For the text-containing cell, return its midpoint in (X, Y) coordinate format. 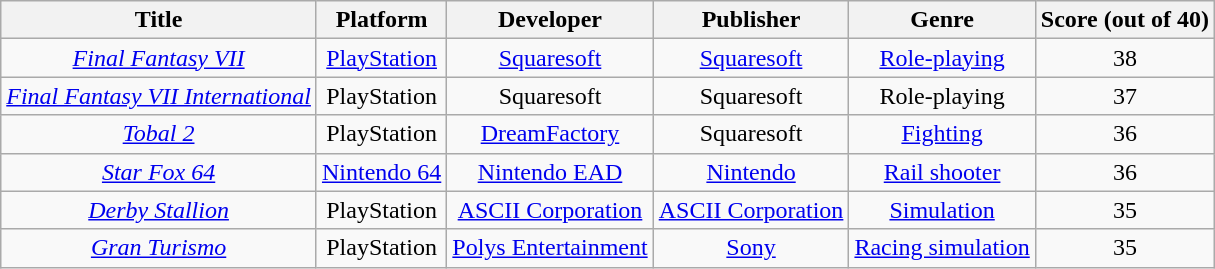
Score (out of 40) (1124, 20)
Rail shooter (942, 172)
38 (1124, 58)
Nintendo (751, 172)
Final Fantasy VII International (159, 96)
Star Fox 64 (159, 172)
Polys Entertainment (550, 248)
Tobal 2 (159, 134)
DreamFactory (550, 134)
Simulation (942, 210)
Gran Turismo (159, 248)
Nintendo 64 (381, 172)
Fighting (942, 134)
37 (1124, 96)
Final Fantasy VII (159, 58)
Developer (550, 20)
Genre (942, 20)
Sony (751, 248)
Platform (381, 20)
Racing simulation (942, 248)
Derby Stallion (159, 210)
Nintendo EAD (550, 172)
Publisher (751, 20)
Title (159, 20)
